Extract the (X, Y) coordinate from the center of the cell holding the provided text.  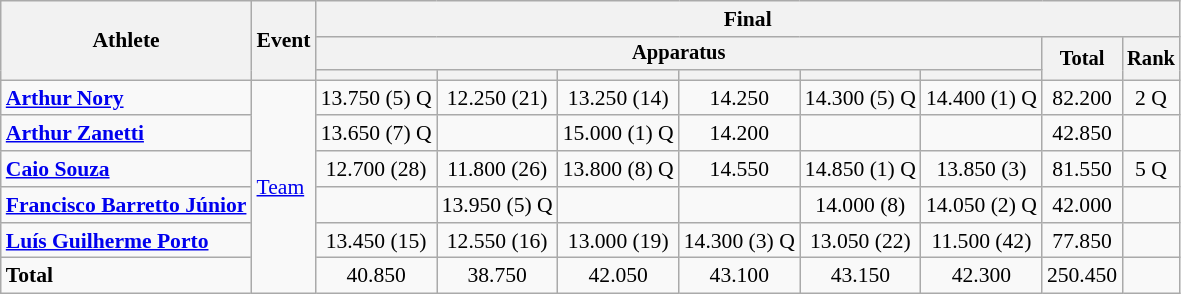
12.250 (21) (498, 98)
42.050 (618, 276)
14.050 (2) Q (982, 205)
12.700 (28) (376, 169)
13.650 (7) Q (376, 134)
14.300 (3) Q (740, 241)
81.550 (1082, 169)
13.800 (8) Q (618, 169)
Event (283, 40)
38.750 (498, 276)
13.450 (15) (376, 241)
Apparatus (679, 54)
43.100 (740, 276)
13.000 (19) (618, 241)
Rank (1151, 58)
42.300 (982, 276)
Athlete (126, 40)
13.850 (3) (982, 169)
11.500 (42) (982, 241)
14.550 (740, 169)
13.950 (5) Q (498, 205)
40.850 (376, 276)
Team (283, 187)
15.000 (1) Q (618, 134)
250.450 (1082, 276)
14.300 (5) Q (860, 98)
14.400 (1) Q (982, 98)
Arthur Zanetti (126, 134)
11.800 (26) (498, 169)
77.850 (1082, 241)
43.150 (860, 276)
13.250 (14) (618, 98)
14.250 (740, 98)
2 Q (1151, 98)
13.050 (22) (860, 241)
14.850 (1) Q (860, 169)
14.200 (740, 134)
13.750 (5) Q (376, 98)
Caio Souza (126, 169)
Final (748, 19)
42.000 (1082, 205)
Francisco Barretto Júnior (126, 205)
14.000 (8) (860, 205)
Luís Guilherme Porto (126, 241)
42.850 (1082, 134)
12.550 (16) (498, 241)
82.200 (1082, 98)
Arthur Nory (126, 98)
5 Q (1151, 169)
